Identify which cell holds the provided text, then report its (x, y) central coordinate. 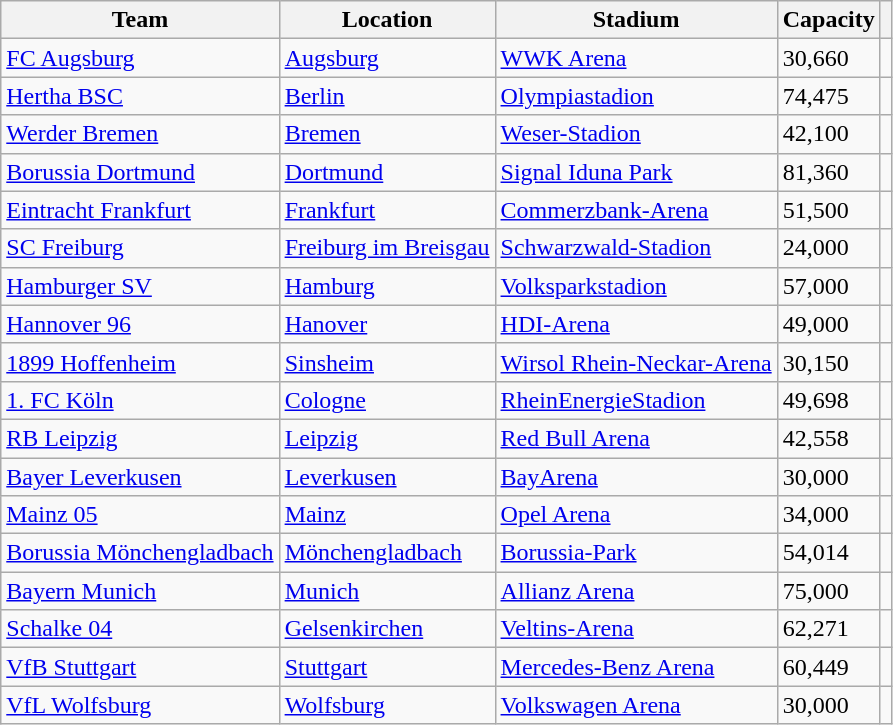
Location (387, 20)
Hanover (387, 324)
75,000 (828, 591)
49,000 (828, 324)
Mercedes-Benz Arena (636, 667)
51,500 (828, 210)
Bayer Leverkusen (140, 477)
74,475 (828, 96)
30,150 (828, 362)
Schalke 04 (140, 629)
VfB Stuttgart (140, 667)
Mainz (387, 515)
Hertha BSC (140, 96)
Veltins-Arena (636, 629)
Team (140, 20)
62,271 (828, 629)
SC Freiburg (140, 248)
Leverkusen (387, 477)
Olympiastadion (636, 96)
RheinEnergieStadion (636, 400)
49,698 (828, 400)
BayArena (636, 477)
Munich (387, 591)
Volkswagen Arena (636, 705)
42,558 (828, 438)
Mönchengladbach (387, 553)
34,000 (828, 515)
60,449 (828, 667)
Dortmund (387, 172)
Red Bull Arena (636, 438)
Capacity (828, 20)
24,000 (828, 248)
Augsburg (387, 58)
30,660 (828, 58)
FC Augsburg (140, 58)
Gelsenkirchen (387, 629)
Signal Iduna Park (636, 172)
Sinsheim (387, 362)
1899 Hoffenheim (140, 362)
57,000 (828, 286)
Eintracht Frankfurt (140, 210)
RB Leipzig (140, 438)
Borussia Mönchengladbach (140, 553)
81,360 (828, 172)
Weser-Stadion (636, 134)
WWK Arena (636, 58)
Frankfurt (387, 210)
Commerzbank-Arena (636, 210)
Hannover 96 (140, 324)
Bremen (387, 134)
Werder Bremen (140, 134)
Leipzig (387, 438)
Schwarzwald-Stadion (636, 248)
Wirsol Rhein-Neckar-Arena (636, 362)
Berlin (387, 96)
Cologne (387, 400)
Borussia Dortmund (140, 172)
Mainz 05 (140, 515)
HDI-Arena (636, 324)
Wolfsburg (387, 705)
Freiburg im Breisgau (387, 248)
Bayern Munich (140, 591)
Allianz Arena (636, 591)
1. FC Köln (140, 400)
Stuttgart (387, 667)
VfL Wolfsburg (140, 705)
Borussia-Park (636, 553)
Hamburg (387, 286)
Volksparkstadion (636, 286)
Hamburger SV (140, 286)
Stadium (636, 20)
Opel Arena (636, 515)
42,100 (828, 134)
54,014 (828, 553)
